From the cell containing the given text, extract its center point as [X, Y] coordinate. 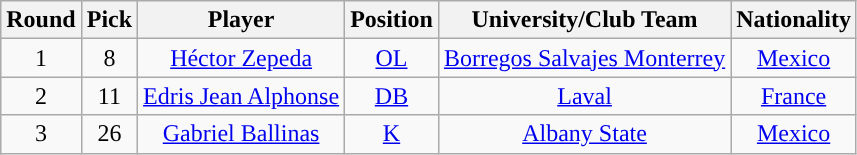
Borregos Salvajes Monterrey [584, 58]
Player [242, 20]
Héctor Zepeda [242, 58]
France [794, 96]
DB [392, 96]
Round [41, 20]
K [392, 134]
11 [109, 96]
8 [109, 58]
OL [392, 58]
Pick [109, 20]
2 [41, 96]
26 [109, 134]
Gabriel Ballinas [242, 134]
Albany State [584, 134]
3 [41, 134]
1 [41, 58]
Edris Jean Alphonse [242, 96]
Laval [584, 96]
Position [392, 20]
University/Club Team [584, 20]
Nationality [794, 20]
